Detect which cell encompasses the target text, then output its [x, y] center coordinate. 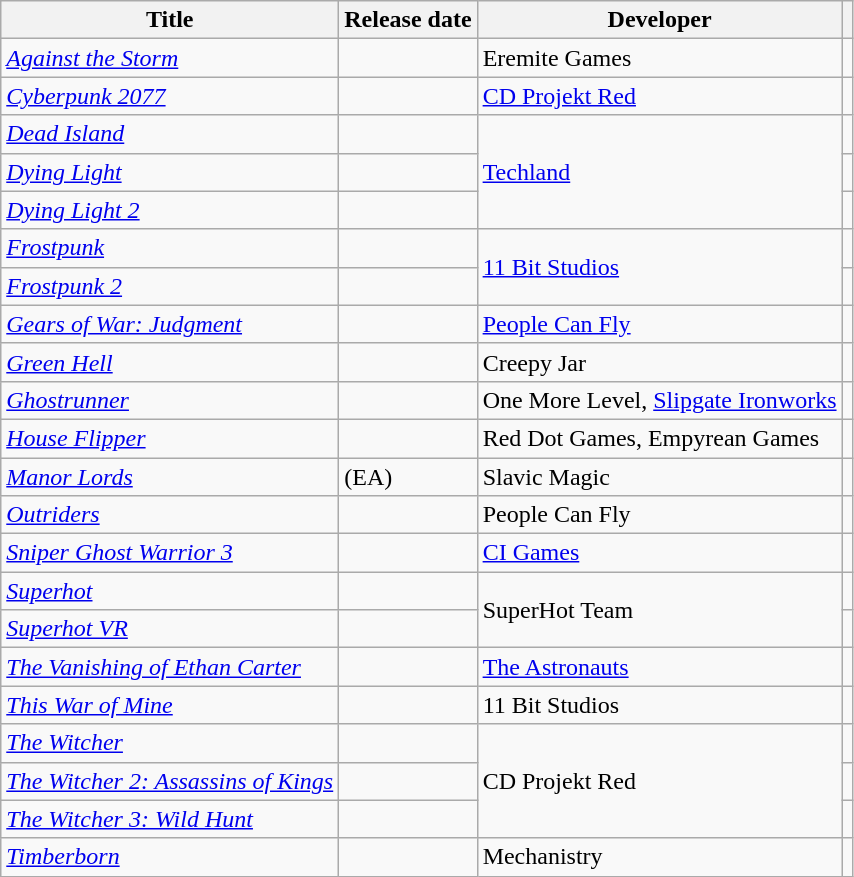
House Flipper [170, 438]
The Vanishing of Ethan Carter [170, 667]
Manor Lords [170, 477]
Creepy Jar [660, 362]
Dying Light [170, 172]
Timberborn [170, 857]
Dead Island [170, 134]
Against the Storm [170, 58]
Frostpunk [170, 248]
(EA) [408, 477]
Dying Light 2 [170, 210]
The Astronauts [660, 667]
The Witcher 2: Assassins of Kings [170, 781]
Techland [660, 172]
Ghostrunner [170, 400]
Sniper Ghost Warrior 3 [170, 553]
This War of Mine [170, 705]
CI Games [660, 553]
Slavic Magic [660, 477]
SuperHot Team [660, 610]
Green Hell [170, 362]
Superhot [170, 591]
Outriders [170, 515]
Developer [660, 20]
Red Dot Games, Empyrean Games [660, 438]
One More Level, Slipgate Ironworks [660, 400]
The Witcher [170, 743]
Cyberpunk 2077 [170, 96]
Eremite Games [660, 58]
The Witcher 3: Wild Hunt [170, 819]
Frostpunk 2 [170, 286]
Title [170, 20]
Gears of War: Judgment [170, 324]
Mechanistry [660, 857]
Superhot VR [170, 629]
Release date [408, 20]
